From the cell containing the given text, extract its center point as [x, y] coordinate. 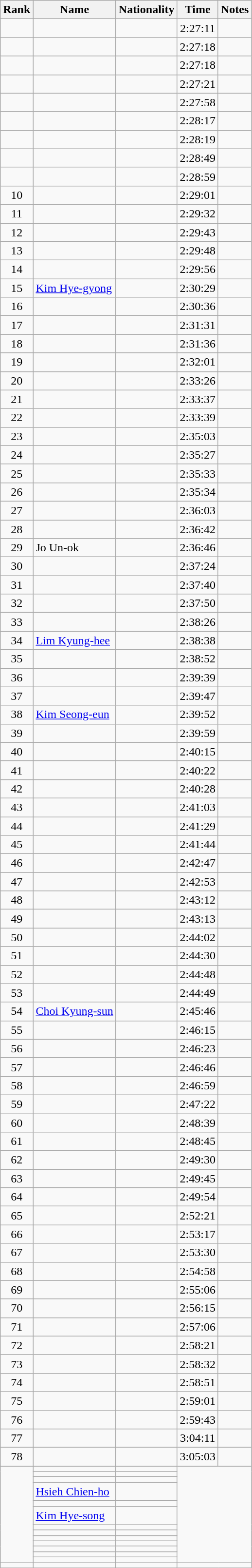
72 [17, 1345]
26 [17, 492]
53 [17, 993]
74 [17, 1382]
2:44:02 [198, 937]
49 [17, 919]
77 [17, 1438]
2:30:29 [198, 288]
Kim Hye-gyong [74, 288]
2:47:22 [198, 1104]
35 [17, 659]
2:27:58 [198, 102]
66 [17, 1234]
19 [17, 362]
2:28:59 [198, 176]
Nationality [146, 10]
Notes [234, 10]
43 [17, 807]
2:31:36 [198, 344]
2:43:13 [198, 919]
2:29:56 [198, 270]
28 [17, 529]
2:53:30 [198, 1253]
2:29:48 [198, 251]
57 [17, 1067]
70 [17, 1308]
40 [17, 752]
Time [198, 10]
2:35:34 [198, 492]
2:46:59 [198, 1085]
73 [17, 1364]
37 [17, 696]
23 [17, 436]
20 [17, 381]
2:49:45 [198, 1179]
45 [17, 845]
2:46:15 [198, 1030]
38 [17, 715]
2:29:01 [198, 195]
2:42:47 [198, 863]
2:38:52 [198, 659]
69 [17, 1290]
27 [17, 510]
2:33:39 [198, 418]
2:41:03 [198, 807]
2:45:46 [198, 1011]
2:48:39 [198, 1123]
32 [17, 603]
2:44:48 [198, 974]
34 [17, 640]
2:27:21 [198, 84]
3:05:03 [198, 1457]
36 [17, 678]
76 [17, 1420]
2:58:32 [198, 1364]
75 [17, 1401]
2:40:28 [198, 789]
2:53:17 [198, 1234]
62 [17, 1160]
25 [17, 473]
60 [17, 1123]
Rank [17, 10]
64 [17, 1197]
2:28:49 [198, 158]
61 [17, 1142]
2:44:49 [198, 993]
2:37:50 [198, 603]
2:49:30 [198, 1160]
2:35:33 [198, 473]
47 [17, 882]
2:29:32 [198, 213]
18 [17, 344]
2:52:21 [198, 1216]
12 [17, 232]
50 [17, 937]
2:36:42 [198, 529]
2:41:29 [198, 826]
24 [17, 455]
Choi Kyung-sun [74, 1011]
2:36:46 [198, 548]
2:49:54 [198, 1197]
2:40:22 [198, 770]
17 [17, 325]
13 [17, 251]
2:32:01 [198, 362]
42 [17, 789]
48 [17, 900]
65 [17, 1216]
2:33:26 [198, 381]
41 [17, 770]
31 [17, 585]
2:38:38 [198, 640]
52 [17, 974]
51 [17, 956]
2:39:52 [198, 715]
2:54:58 [198, 1271]
2:58:51 [198, 1382]
2:46:46 [198, 1067]
Kim Seong-eun [74, 715]
3:04:11 [198, 1438]
2:36:03 [198, 510]
16 [17, 307]
2:39:39 [198, 678]
2:48:45 [198, 1142]
67 [17, 1253]
22 [17, 418]
2:43:12 [198, 900]
2:59:43 [198, 1420]
Lim Kyung-hee [74, 640]
14 [17, 270]
2:30:36 [198, 307]
54 [17, 1011]
2:44:30 [198, 956]
2:37:40 [198, 585]
2:42:53 [198, 882]
68 [17, 1271]
55 [17, 1030]
2:28:19 [198, 139]
29 [17, 548]
46 [17, 863]
59 [17, 1104]
2:39:59 [198, 733]
Kim Hye-song [74, 1515]
78 [17, 1457]
2:35:03 [198, 436]
2:31:31 [198, 325]
Jo Un-ok [74, 548]
39 [17, 733]
2:28:17 [198, 121]
Name [74, 10]
15 [17, 288]
58 [17, 1085]
63 [17, 1179]
71 [17, 1327]
10 [17, 195]
2:29:43 [198, 232]
2:37:24 [198, 566]
33 [17, 622]
2:38:26 [198, 622]
2:33:37 [198, 399]
21 [17, 399]
2:56:15 [198, 1308]
11 [17, 213]
2:55:06 [198, 1290]
2:35:27 [198, 455]
2:40:15 [198, 752]
Hsieh Chien-ho [74, 1491]
44 [17, 826]
56 [17, 1048]
2:41:44 [198, 845]
2:57:06 [198, 1327]
2:58:21 [198, 1345]
30 [17, 566]
2:27:11 [198, 28]
2:59:01 [198, 1401]
2:39:47 [198, 696]
2:46:23 [198, 1048]
